Scan for the cell matching the given text and deliver its (x, y) coordinate at center. 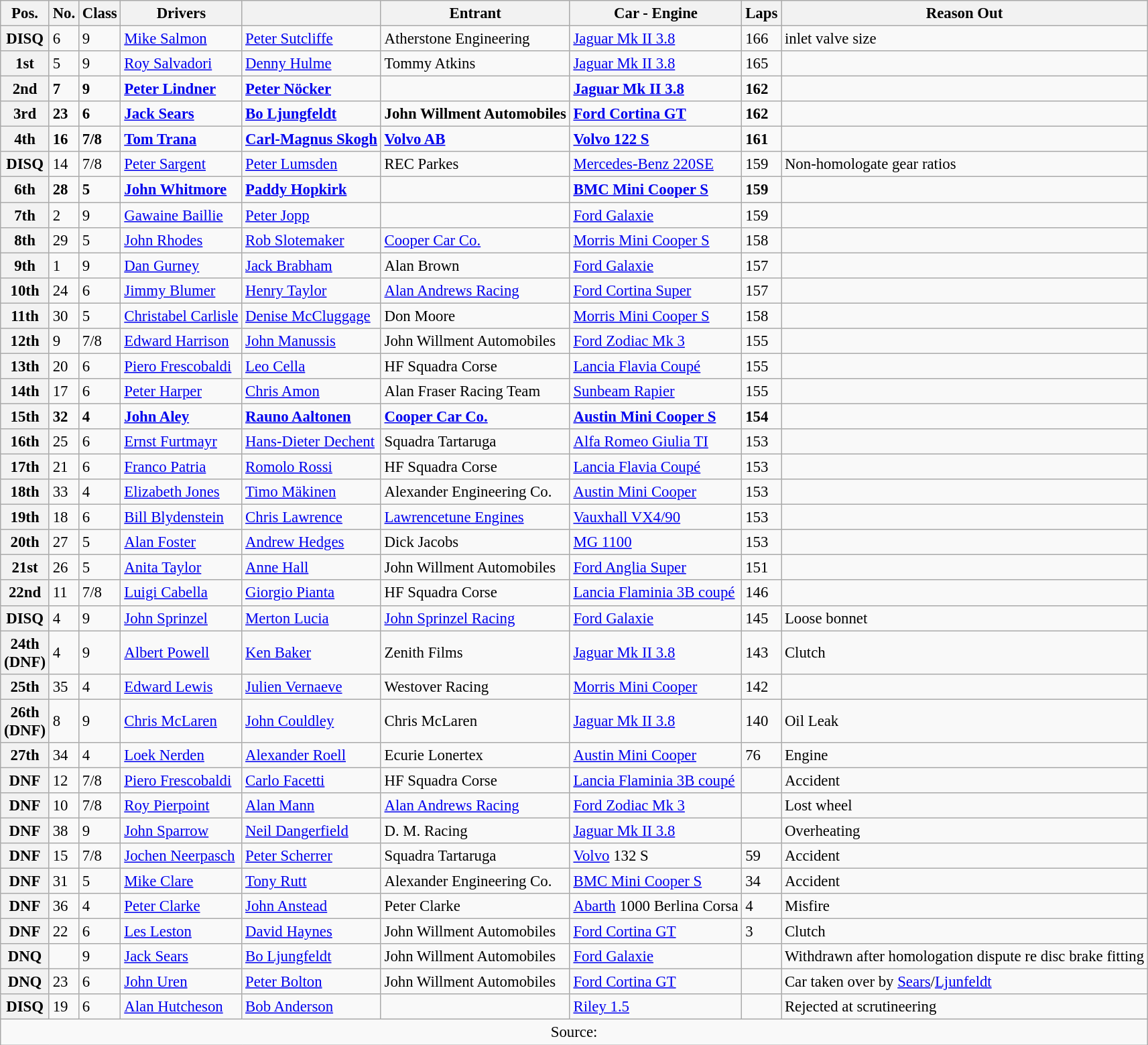
Jack Brabham (311, 265)
Dick Jacobs (475, 542)
14th (25, 391)
Peter Lindner (181, 89)
Tony Rutt (311, 881)
John Sprinzel (181, 618)
Abarth 1000 Berlina Corsa (655, 906)
Peter Jopp (311, 215)
Pos. (25, 13)
Car taken over by Sears/Ljunfeldt (965, 982)
Rauno Aaltonen (311, 416)
30 (64, 316)
Volvo 122 S (655, 139)
Austin Mini Cooper S (655, 416)
Peter Bolton (311, 982)
166 (761, 39)
Non-homologate gear ratios (965, 164)
John Uren (181, 982)
Atherstone Engineering (475, 39)
Tommy Atkins (475, 64)
2nd (25, 89)
Franco Patria (181, 467)
Misfire (965, 906)
No. (64, 13)
John Anstead (311, 906)
12 (64, 780)
Carlo Facetti (311, 780)
Class (99, 13)
Westover Racing (475, 686)
8th (25, 240)
8 (64, 721)
Jimmy Blumer (181, 290)
22nd (25, 593)
Loose bonnet (965, 618)
Mike Clare (181, 881)
Volvo 132 S (655, 856)
John Aley (181, 416)
Christabel Carlisle (181, 316)
David Haynes (311, 932)
Peter Sargent (181, 164)
3rd (25, 114)
26th (DNF) (25, 721)
33 (64, 492)
13th (25, 366)
21st (25, 568)
16th (25, 442)
2 (64, 215)
Reason Out (965, 13)
20 (64, 366)
24 (64, 290)
Lost wheel (965, 806)
15th (25, 416)
Overheating (965, 831)
Peter Lumsden (311, 164)
10th (25, 290)
Luigi Cabella (181, 593)
Alan Hutcheson (181, 1007)
D. M. Racing (475, 831)
10 (64, 806)
Morris Mini Cooper (655, 686)
145 (761, 618)
Roy Pierpoint (181, 806)
John Sparrow (181, 831)
12th (25, 341)
Alfa Romeo Giulia TI (655, 442)
38 (64, 831)
15 (64, 856)
Alan Foster (181, 542)
151 (761, 568)
Source: (574, 1032)
Don Moore (475, 316)
Jochen Neerpasch (181, 856)
Bob Anderson (311, 1007)
Rob Slotemaker (311, 240)
35 (64, 686)
9th (25, 265)
16 (64, 139)
Rejected at scrutineering (965, 1007)
Volvo AB (475, 139)
Alexander Roell (311, 755)
76 (761, 755)
25 (64, 442)
Julien Vernaeve (311, 686)
Peter Nöcker (311, 89)
142 (761, 686)
28 (64, 190)
Andrew Hedges (311, 542)
Dan Gurney (181, 265)
26 (64, 568)
6th (25, 190)
Anita Taylor (181, 568)
140 (761, 721)
Ken Baker (311, 653)
John Rhodes (181, 240)
31 (64, 881)
Denny Hulme (311, 64)
Gawaine Baillie (181, 215)
Roy Salvadori (181, 64)
John Couldley (311, 721)
154 (761, 416)
3 (761, 932)
Les Leston (181, 932)
Ecurie Lonertex (475, 755)
John Whitmore (181, 190)
Zenith Films (475, 653)
14 (64, 164)
MG 1100 (655, 542)
John Manussis (311, 341)
7 (64, 89)
17th (25, 467)
17 (64, 391)
59 (761, 856)
143 (761, 653)
Sunbeam Rapier (655, 391)
Chris Lawrence (311, 517)
18th (25, 492)
161 (761, 139)
21 (64, 467)
Edward Lewis (181, 686)
Engine (965, 755)
Merton Lucia (311, 618)
11 (64, 593)
1 (64, 265)
146 (761, 593)
18 (64, 517)
Carl-Magnus Skogh (311, 139)
Paddy Hopkirk (311, 190)
27 (64, 542)
27th (25, 755)
Bill Blydenstein (181, 517)
Giorgio Pianta (311, 593)
Denise McCluggage (311, 316)
Elizabeth Jones (181, 492)
Vauxhall VX4/90 (655, 517)
7th (25, 215)
Oil Leak (965, 721)
inlet valve size (965, 39)
Withdrawn after homologation dispute re disc brake fitting (965, 957)
Loek Nerden (181, 755)
Chris Amon (311, 391)
Albert Powell (181, 653)
Ernst Furtmayr (181, 442)
John Sprinzel Racing (475, 618)
Mike Salmon (181, 39)
24th(DNF) (25, 653)
29 (64, 240)
Edward Harrison (181, 341)
Mercedes-Benz 220SE (655, 164)
25th (25, 686)
22 (64, 932)
Alan Fraser Racing Team (475, 391)
11th (25, 316)
36 (64, 906)
32 (64, 416)
Alan Brown (475, 265)
Ford Cortina Super (655, 290)
Hans-Dieter Dechent (311, 442)
19th (25, 517)
1st (25, 64)
Ford Anglia Super (655, 568)
Car - Engine (655, 13)
Peter Sutcliffe (311, 39)
Peter Harper (181, 391)
Anne Hall (311, 568)
165 (761, 64)
Riley 1.5 (655, 1007)
Leo Cella (311, 366)
4th (25, 139)
Entrant (475, 13)
Peter Scherrer (311, 856)
Henry Taylor (311, 290)
19 (64, 1007)
Lawrencetune Engines (475, 517)
REC Parkes (475, 164)
Alan Mann (311, 806)
Laps (761, 13)
20th (25, 542)
Timo Mäkinen (311, 492)
Drivers (181, 13)
Neil Dangerfield (311, 831)
Romolo Rossi (311, 467)
Tom Trana (181, 139)
